Identify which cell holds the provided text, then report its (X, Y) central coordinate. 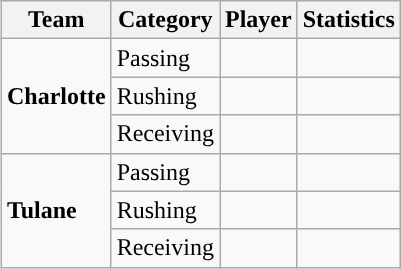
Player (259, 20)
Category (165, 20)
Statistics (348, 20)
Team (56, 20)
Tulane (56, 210)
Charlotte (56, 96)
